Search for the cell housing the specified text and yield its [X, Y] center coordinate. 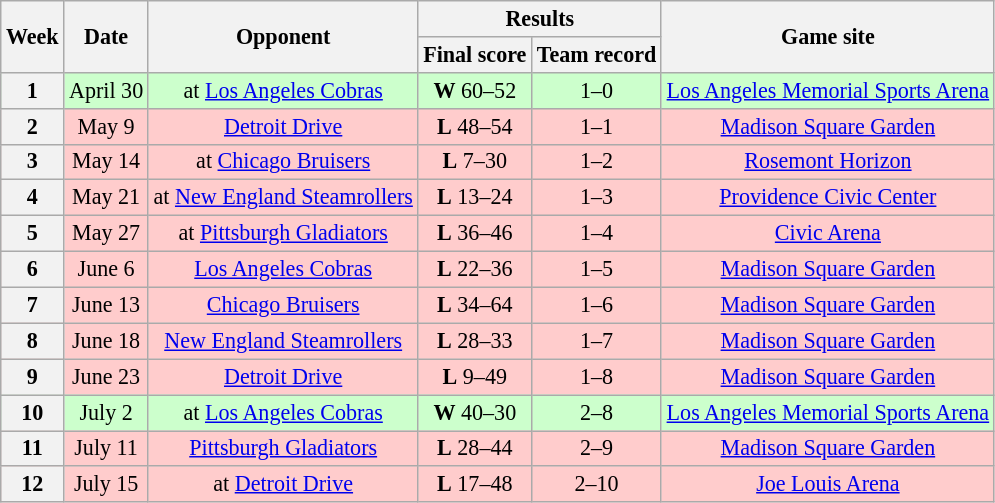
June 23 [106, 377]
W 40–30 [475, 412]
April 30 [106, 90]
W 60–52 [475, 90]
8 [32, 341]
1–0 [597, 90]
7 [32, 305]
L 17–48 [475, 484]
1–2 [597, 162]
3 [32, 162]
4 [32, 198]
July 11 [106, 448]
1–6 [597, 305]
1–7 [597, 341]
11 [32, 448]
1–4 [597, 233]
L 48–54 [475, 126]
Results [540, 18]
Chicago Bruisers [283, 305]
Joe Louis Arena [828, 484]
1–1 [597, 126]
L 7–30 [475, 162]
June 18 [106, 341]
1 [32, 90]
Week [32, 36]
Civic Arena [828, 233]
New England Steamrollers [283, 341]
1–8 [597, 377]
June 6 [106, 269]
9 [32, 377]
Los Angeles Cobras [283, 269]
Date [106, 36]
L 34–64 [475, 305]
Pittsburgh Gladiators [283, 448]
L 9–49 [475, 377]
May 14 [106, 162]
2–9 [597, 448]
L 22–36 [475, 269]
10 [32, 412]
5 [32, 233]
Rosemont Horizon [828, 162]
at Chicago Bruisers [283, 162]
2–10 [597, 484]
6 [32, 269]
Game site [828, 36]
Final score [475, 54]
May 21 [106, 198]
July 2 [106, 412]
July 15 [106, 484]
12 [32, 484]
L 13–24 [475, 198]
May 9 [106, 126]
L 28–44 [475, 448]
May 27 [106, 233]
Team record [597, 54]
June 13 [106, 305]
at Pittsburgh Gladiators [283, 233]
L 28–33 [475, 341]
2–8 [597, 412]
2 [32, 126]
at New England Steamrollers [283, 198]
1–3 [597, 198]
at Detroit Drive [283, 484]
1–5 [597, 269]
Opponent [283, 36]
Providence Civic Center [828, 198]
L 36–46 [475, 233]
